Locate the cell with the specified text and output its (x, y) center coordinate. 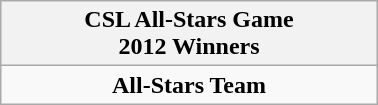
CSL All-Stars Game 2012 Winners (189, 34)
All-Stars Team (189, 85)
